Identify which cell holds the provided text, then report its (X, Y) central coordinate. 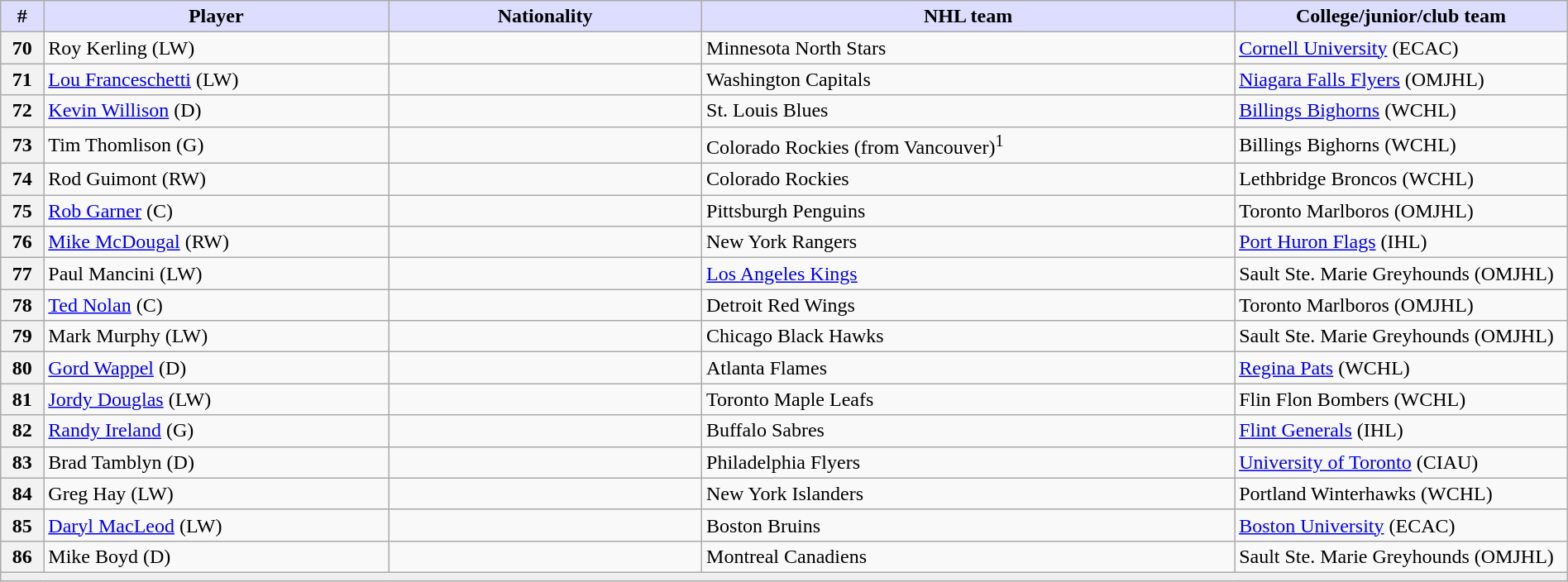
Regina Pats (WCHL) (1401, 368)
College/junior/club team (1401, 17)
75 (22, 211)
Washington Capitals (968, 79)
Rod Guimont (RW) (217, 179)
Atlanta Flames (968, 368)
Roy Kerling (LW) (217, 48)
71 (22, 79)
80 (22, 368)
Montreal Canadiens (968, 556)
Port Huron Flags (IHL) (1401, 242)
Boston Bruins (968, 525)
Mike McDougal (RW) (217, 242)
Detroit Red Wings (968, 305)
Flin Flon Bombers (WCHL) (1401, 399)
78 (22, 305)
Portland Winterhawks (WCHL) (1401, 494)
Niagara Falls Flyers (OMJHL) (1401, 79)
Colorado Rockies (from Vancouver)1 (968, 145)
Philadelphia Flyers (968, 462)
NHL team (968, 17)
New York Rangers (968, 242)
86 (22, 556)
New York Islanders (968, 494)
Buffalo Sabres (968, 431)
76 (22, 242)
Lethbridge Broncos (WCHL) (1401, 179)
Boston University (ECAC) (1401, 525)
81 (22, 399)
Ted Nolan (C) (217, 305)
85 (22, 525)
Tim Thomlison (G) (217, 145)
82 (22, 431)
77 (22, 274)
Randy Ireland (G) (217, 431)
Chicago Black Hawks (968, 336)
74 (22, 179)
Toronto Maple Leafs (968, 399)
Gord Wappel (D) (217, 368)
St. Louis Blues (968, 111)
University of Toronto (CIAU) (1401, 462)
Colorado Rockies (968, 179)
Paul Mancini (LW) (217, 274)
79 (22, 336)
Player (217, 17)
Jordy Douglas (LW) (217, 399)
Lou Franceschetti (LW) (217, 79)
Pittsburgh Penguins (968, 211)
73 (22, 145)
72 (22, 111)
Rob Garner (C) (217, 211)
Mark Murphy (LW) (217, 336)
Brad Tamblyn (D) (217, 462)
83 (22, 462)
Los Angeles Kings (968, 274)
Flint Generals (IHL) (1401, 431)
Kevin Willison (D) (217, 111)
Daryl MacLeod (LW) (217, 525)
# (22, 17)
Minnesota North Stars (968, 48)
Greg Hay (LW) (217, 494)
Nationality (546, 17)
Mike Boyd (D) (217, 556)
Cornell University (ECAC) (1401, 48)
70 (22, 48)
84 (22, 494)
